Pinpoint the cell where the given text exists, returning its [X, Y] midpoint coordinate. 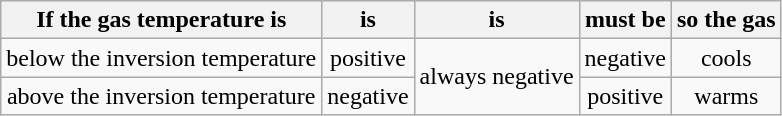
always negative [496, 77]
so the gas [726, 20]
below the inversion temperature [162, 58]
must be [625, 20]
cools [726, 58]
warms [726, 96]
If the gas temperature is [162, 20]
above the inversion temperature [162, 96]
